Detect which cell encompasses the target text, then output its [X, Y] center coordinate. 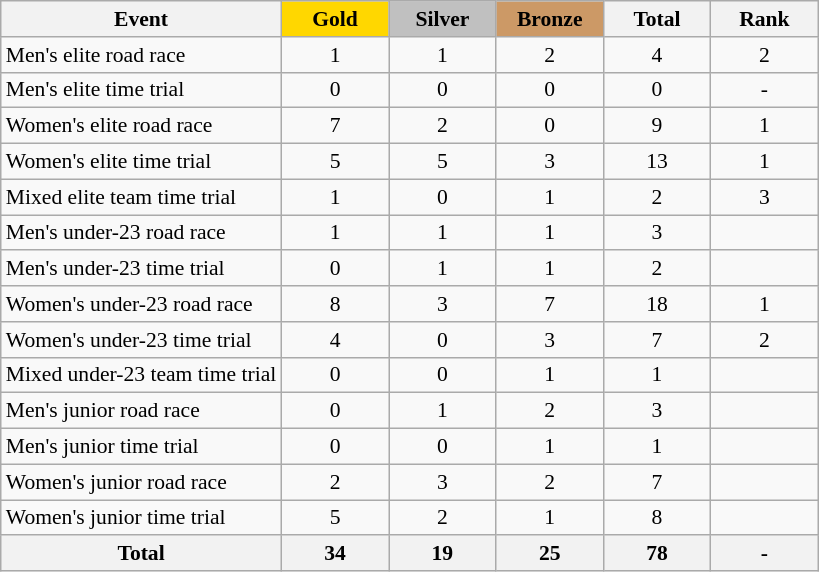
13 [656, 162]
Mixed elite team time trial [142, 197]
Men's under-23 road race [142, 233]
78 [656, 554]
Gold [334, 19]
Women's junior road race [142, 482]
Women's elite time trial [142, 162]
Men's junior time trial [142, 447]
9 [656, 126]
Rank [764, 19]
25 [550, 554]
Women's under-23 road race [142, 304]
Women's elite road race [142, 126]
Women's junior time trial [142, 518]
Men's elite time trial [142, 90]
34 [334, 554]
Mixed under-23 team time trial [142, 375]
Men's junior road race [142, 411]
Event [142, 19]
Women's under-23 time trial [142, 340]
Silver [442, 19]
Bronze [550, 19]
Men's under-23 time trial [142, 269]
19 [442, 554]
Men's elite road race [142, 55]
18 [656, 304]
